Find where the given text appears and provide that cell's center as (x, y) coordinate. 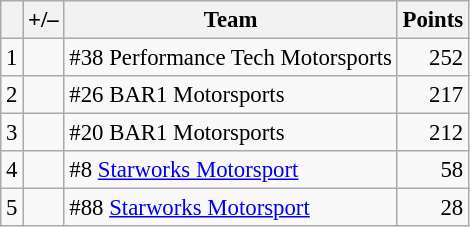
252 (432, 58)
5 (12, 208)
#88 Starworks Motorsport (230, 208)
#8 Starworks Motorsport (230, 170)
#38 Performance Tech Motorsports (230, 58)
3 (12, 133)
#26 BAR1 Motorsports (230, 95)
217 (432, 95)
4 (12, 170)
2 (12, 95)
28 (432, 208)
+/– (44, 20)
58 (432, 170)
1 (12, 58)
Points (432, 20)
212 (432, 133)
#20 BAR1 Motorsports (230, 133)
Team (230, 20)
